Identify which cell holds the provided text, then report its (X, Y) central coordinate. 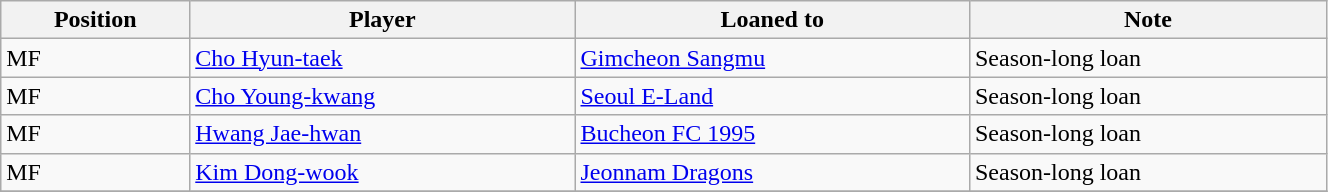
Kim Dong-wook (382, 172)
Gimcheon Sangmu (772, 58)
Player (382, 20)
Cho Young-kwang (382, 96)
Jeonnam Dragons (772, 172)
Position (96, 20)
Loaned to (772, 20)
Cho Hyun-taek (382, 58)
Seoul E-Land (772, 96)
Hwang Jae-hwan (382, 134)
Bucheon FC 1995 (772, 134)
Note (1148, 20)
